Provide the [x, y] coordinate of the cell's center where the given text is located.  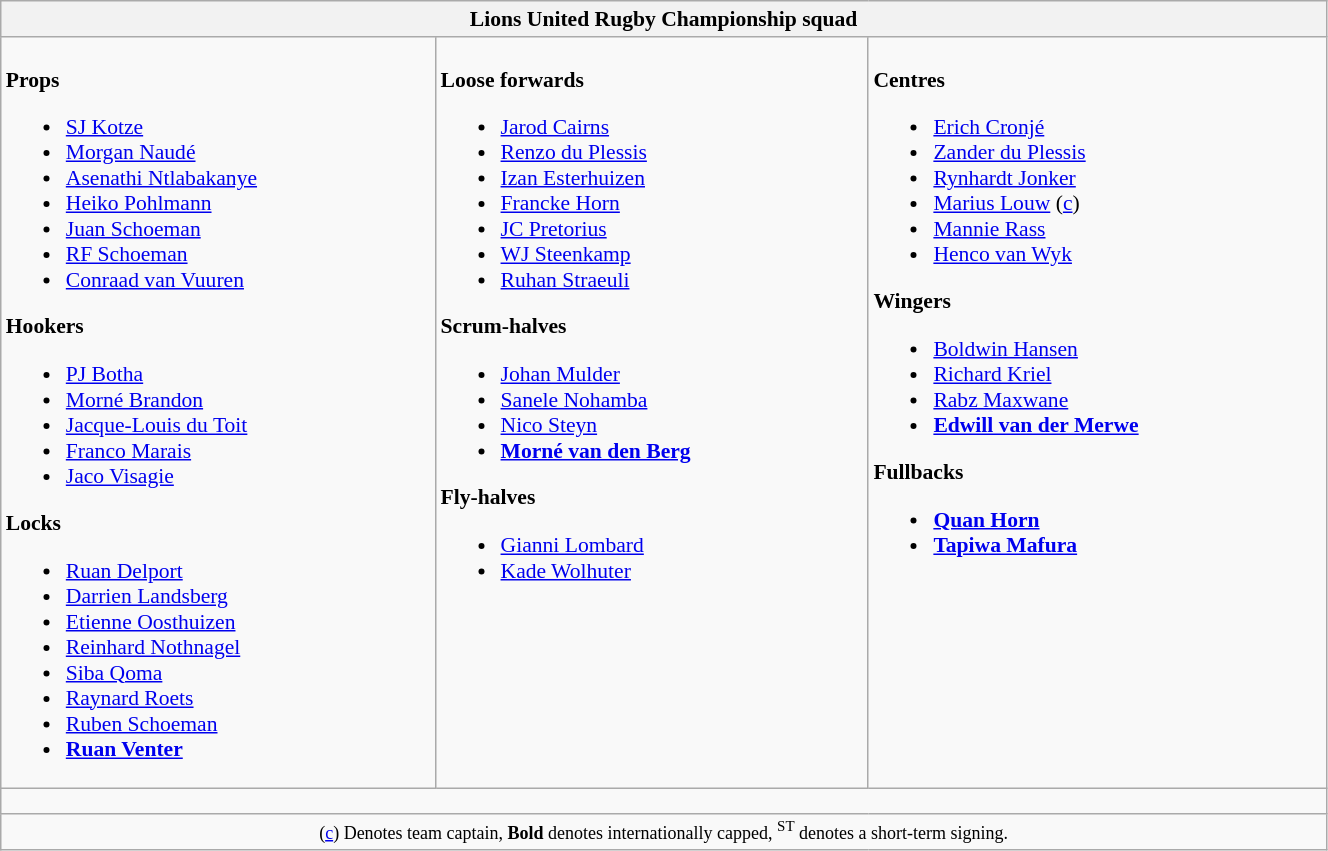
Lions United Rugby Championship squad [664, 19]
(c) Denotes team captain, Bold denotes internationally capped, ST denotes a short-term signing. [664, 832]
